Scan for the cell matching the given text and deliver its [X, Y] coordinate at center. 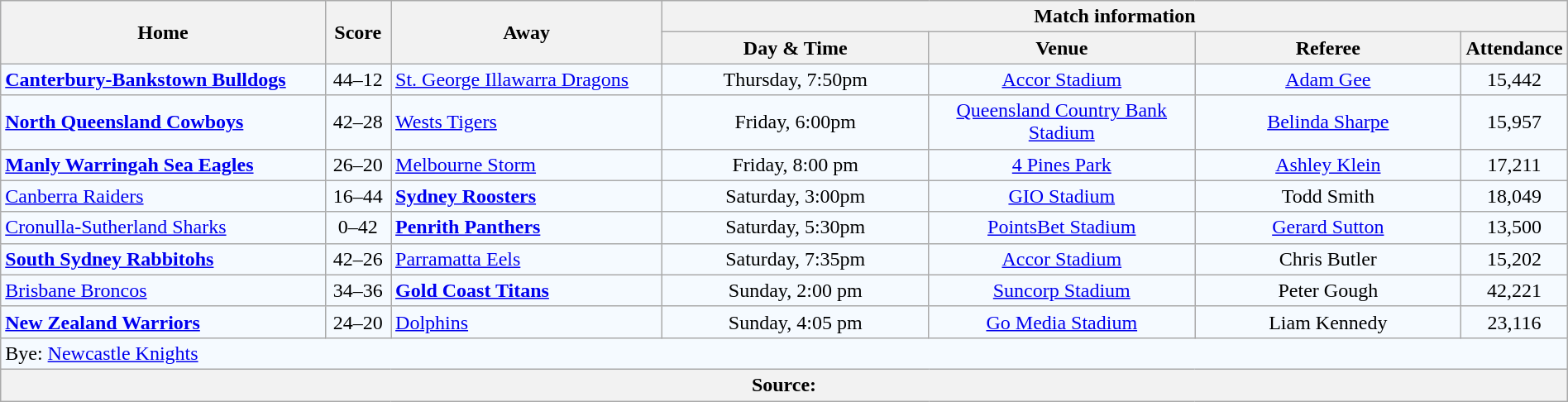
Sunday, 4:05 pm [796, 322]
42–28 [358, 122]
Saturday, 7:35pm [796, 259]
Away [527, 32]
GIO Stadium [1062, 196]
Melbourne Storm [527, 165]
Saturday, 5:30pm [796, 227]
0–42 [358, 227]
Saturday, 3:00pm [796, 196]
Brisbane Broncos [163, 290]
Score [358, 32]
Home [163, 32]
Friday, 8:00 pm [796, 165]
Referee [1328, 48]
Source: [784, 385]
South Sydney Rabbitohs [163, 259]
Go Media Stadium [1062, 322]
13,500 [1514, 227]
PointsBet Stadium [1062, 227]
16–44 [358, 196]
Penrith Panthers [527, 227]
Gerard Sutton [1328, 227]
Todd Smith [1328, 196]
Liam Kennedy [1328, 322]
Suncorp Stadium [1062, 290]
15,957 [1514, 122]
Ashley Klein [1328, 165]
26–20 [358, 165]
Belinda Sharpe [1328, 122]
24–20 [358, 322]
Venue [1062, 48]
Canberra Raiders [163, 196]
Chris Butler [1328, 259]
Sydney Roosters [527, 196]
Cronulla-Sutherland Sharks [163, 227]
Canterbury-Bankstown Bulldogs [163, 79]
42,221 [1514, 290]
Gold Coast Titans [527, 290]
North Queensland Cowboys [163, 122]
Dolphins [527, 322]
15,442 [1514, 79]
23,116 [1514, 322]
18,049 [1514, 196]
Thursday, 7:50pm [796, 79]
Adam Gee [1328, 79]
42–26 [358, 259]
Attendance [1514, 48]
New Zealand Warriors [163, 322]
St. George Illawarra Dragons [527, 79]
4 Pines Park [1062, 165]
Match information [1115, 17]
Peter Gough [1328, 290]
Manly Warringah Sea Eagles [163, 165]
Queensland Country Bank Stadium [1062, 122]
Wests Tigers [527, 122]
Day & Time [796, 48]
Sunday, 2:00 pm [796, 290]
Friday, 6:00pm [796, 122]
17,211 [1514, 165]
Parramatta Eels [527, 259]
Bye: Newcastle Knights [784, 353]
15,202 [1514, 259]
34–36 [358, 290]
44–12 [358, 79]
